From the cell containing the given text, extract its center point as (x, y) coordinate. 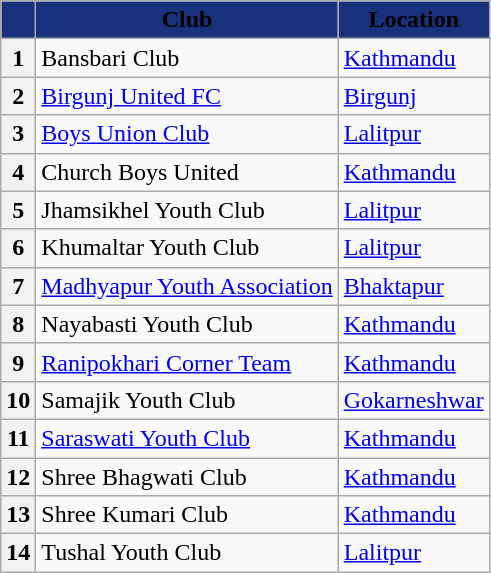
Location (414, 20)
Ranipokhari Corner Team (187, 362)
Shree Kumari Club (187, 515)
Madhyapur Youth Association (187, 286)
Birgunj (414, 96)
14 (18, 553)
4 (18, 172)
Tushal Youth Club (187, 553)
Boys Union Club (187, 134)
Nayabasti Youth Club (187, 324)
Saraswati Youth Club (187, 438)
12 (18, 477)
Jhamsikhel Youth Club (187, 210)
9 (18, 362)
Birgunj United FC (187, 96)
2 (18, 96)
Samajik Youth Club (187, 400)
7 (18, 286)
Khumaltar Youth Club (187, 248)
3 (18, 134)
8 (18, 324)
Shree Bhagwati Club (187, 477)
1 (18, 58)
11 (18, 438)
Bhaktapur (414, 286)
5 (18, 210)
Gokarneshwar (414, 400)
10 (18, 400)
6 (18, 248)
Bansbari Club (187, 58)
13 (18, 515)
Church Boys United (187, 172)
Club (187, 20)
